Find where the given text appears and provide that cell's center as [X, Y] coordinate. 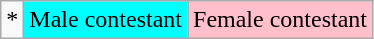
Female contestant [280, 20]
* [12, 20]
Male contestant [106, 20]
